Return (X, Y) of the center of cell containing provided text 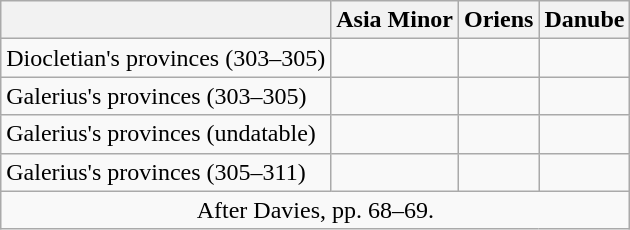
Galerius's provinces (undatable) (166, 134)
Danube (584, 20)
Asia Minor (395, 20)
Galerius's provinces (305–311) (166, 172)
Oriens (498, 20)
Diocletian's provinces (303–305) (166, 58)
Galerius's provinces (303–305) (166, 96)
After Davies, pp. 68–69. (316, 210)
